Extract the [x, y] coordinate from the center of the cell holding the provided text.  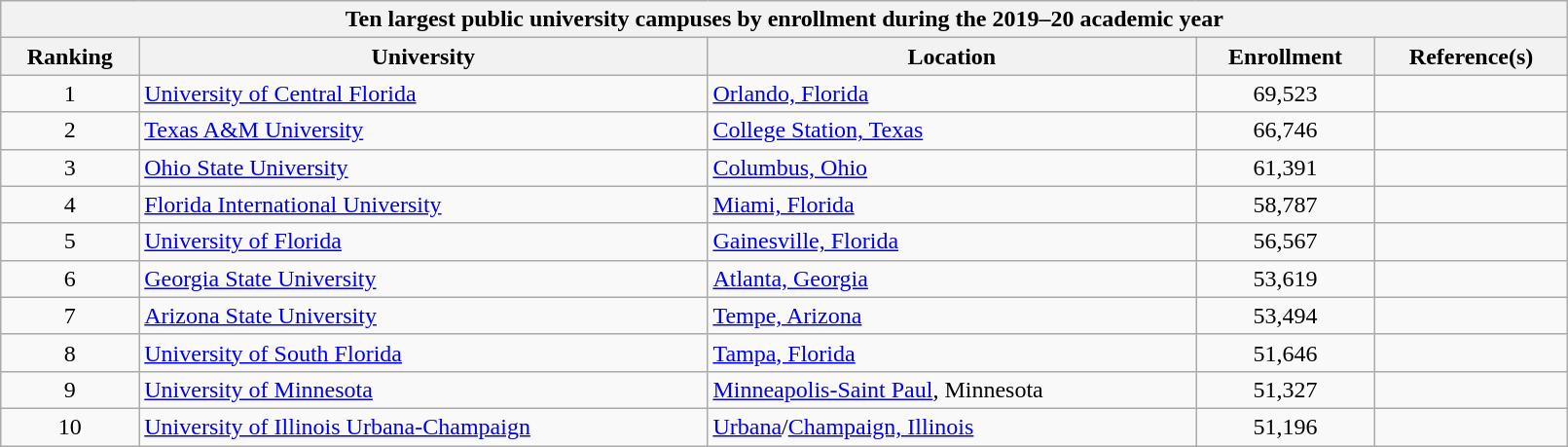
10 [70, 427]
University of Central Florida [423, 93]
University of Minnesota [423, 390]
61,391 [1285, 168]
Georgia State University [423, 279]
7 [70, 316]
Columbus, Ohio [952, 168]
51,327 [1285, 390]
53,619 [1285, 279]
66,746 [1285, 130]
College Station, Texas [952, 130]
2 [70, 130]
University of Illinois Urbana-Champaign [423, 427]
5 [70, 242]
Ten largest public university campuses by enrollment during the 2019–20 academic year [784, 19]
53,494 [1285, 316]
Ranking [70, 56]
56,567 [1285, 242]
Reference(s) [1472, 56]
58,787 [1285, 205]
University of Florida [423, 242]
Minneapolis-Saint Paul, Minnesota [952, 390]
1 [70, 93]
Orlando, Florida [952, 93]
69,523 [1285, 93]
Miami, Florida [952, 205]
Enrollment [1285, 56]
Tampa, Florida [952, 353]
Arizona State University [423, 316]
Florida International University [423, 205]
University of South Florida [423, 353]
Ohio State University [423, 168]
Gainesville, Florida [952, 242]
51,646 [1285, 353]
6 [70, 279]
Urbana/Champaign, Illinois [952, 427]
4 [70, 205]
Tempe, Arizona [952, 316]
Atlanta, Georgia [952, 279]
Texas A&M University [423, 130]
University [423, 56]
3 [70, 168]
8 [70, 353]
9 [70, 390]
Location [952, 56]
51,196 [1285, 427]
